Extract the (X, Y) coordinate from the center of the cell holding the provided text.  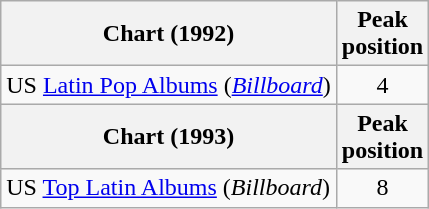
8 (382, 188)
Chart (1993) (169, 136)
US Top Latin Albums (Billboard) (169, 188)
US Latin Pop Albums (Billboard) (169, 85)
4 (382, 85)
Chart (1992) (169, 34)
